Find where the given text appears and provide that cell's center as (X, Y) coordinate. 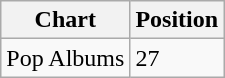
Chart (66, 20)
Position (177, 20)
27 (177, 58)
Pop Albums (66, 58)
